Return the (x, y) coordinate for the center point of the cell that contains the specified text.  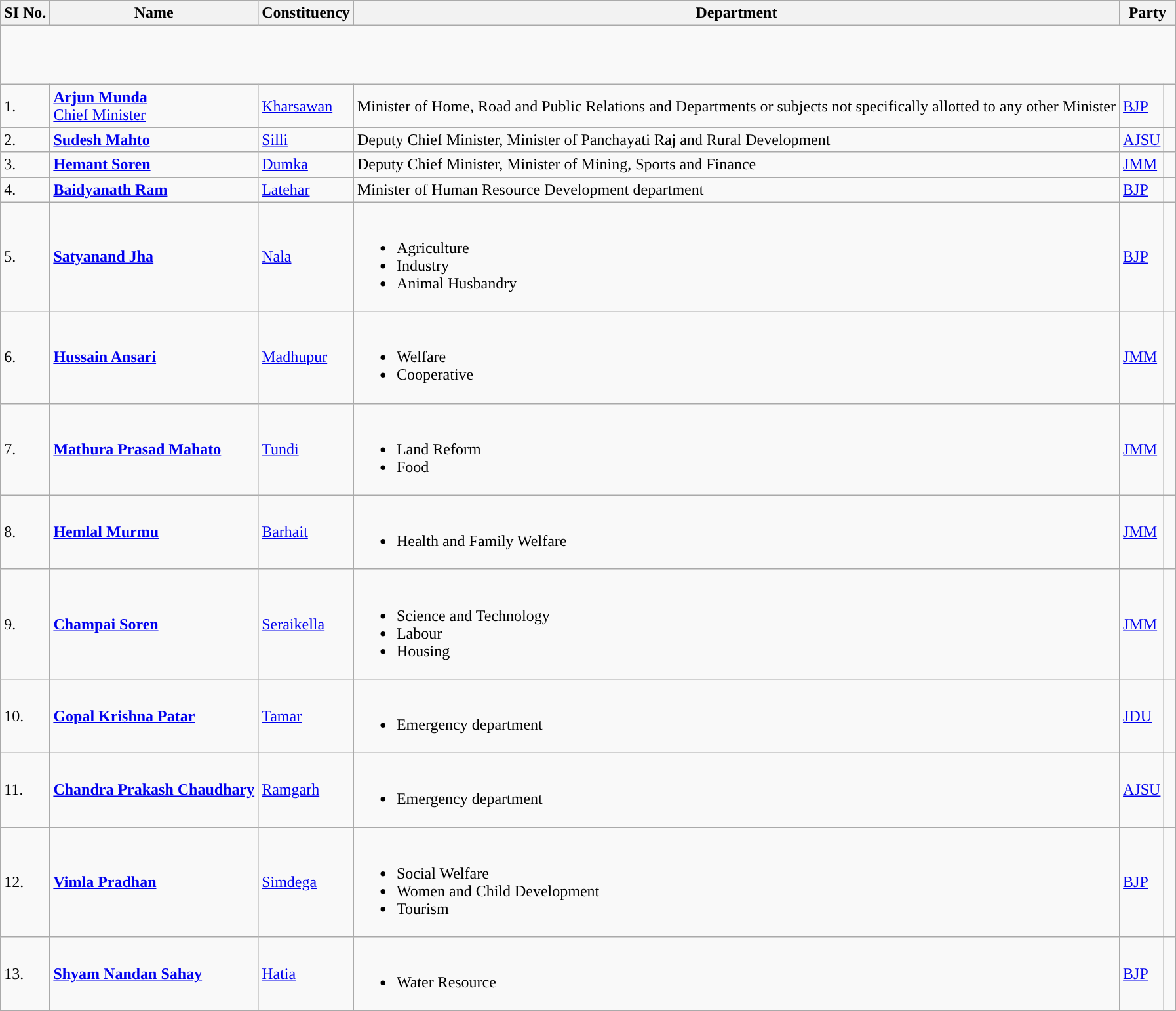
5. (25, 257)
Hatia (306, 974)
2. (25, 140)
13. (25, 974)
Silli (306, 140)
Deputy Chief Minister, Minister of Panchayati Raj and Rural Development (736, 140)
Madhupur (306, 357)
JDU (1142, 716)
Health and Family Welfare (736, 532)
Chandra Prakash Chaudhary (154, 789)
3. (25, 165)
Deputy Chief Minister, Minister of Mining, Sports and Finance (736, 165)
SI No. (25, 13)
Champai Soren (154, 624)
11. (25, 789)
Department (736, 13)
Latehar (306, 189)
Simdega (306, 882)
8. (25, 532)
Tamar (306, 716)
Dumka (306, 165)
Gopal Krishna Patar (154, 716)
Water Resource (736, 974)
Science and TechnologyLabourHousing (736, 624)
Baidyanath Ram (154, 189)
Arjun MundaChief Minister (154, 106)
Sudesh Mahto (154, 140)
Hemant Soren (154, 165)
Nala (306, 257)
Kharsawan (306, 106)
10. (25, 716)
Seraikella (306, 624)
9. (25, 624)
Name (154, 13)
Hemlal Murmu (154, 532)
6. (25, 357)
Minister of Home, Road and Public Relations and Departments or subjects not specifically allotted to any other Minister (736, 106)
4. (25, 189)
Ramgarh (306, 789)
Minister of Human Resource Development department (736, 189)
Shyam Nandan Sahay (154, 974)
1. (25, 106)
12. (25, 882)
Land ReformFood (736, 449)
Hussain Ansari (154, 357)
Satyanand Jha (154, 257)
Party (1147, 13)
AgricultureIndustryAnimal Husbandry (736, 257)
Social WelfareWomen and Child DevelopmentTourism (736, 882)
Vimla Pradhan (154, 882)
Constituency (306, 13)
Mathura Prasad Mahato (154, 449)
WelfareCooperative (736, 357)
Barhait (306, 532)
7. (25, 449)
Tundi (306, 449)
